Return [X, Y] of the center of cell containing provided text 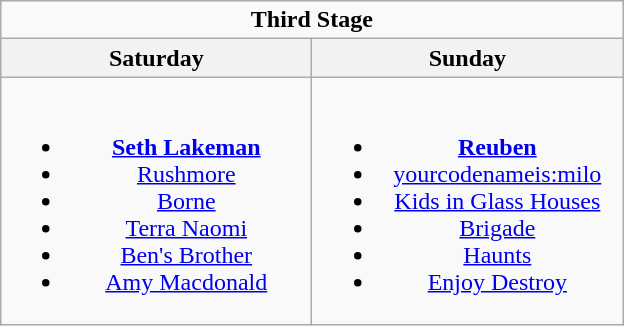
Seth LakemanRushmoreBorneTerra NaomiBen's BrotherAmy Macdonald [156, 201]
Reubenyourcodenameis:miloKids in Glass HousesBrigadeHauntsEnjoy Destroy [468, 201]
Saturday [156, 58]
Sunday [468, 58]
Third Stage [312, 20]
